Return (X, Y) of the center of cell containing provided text 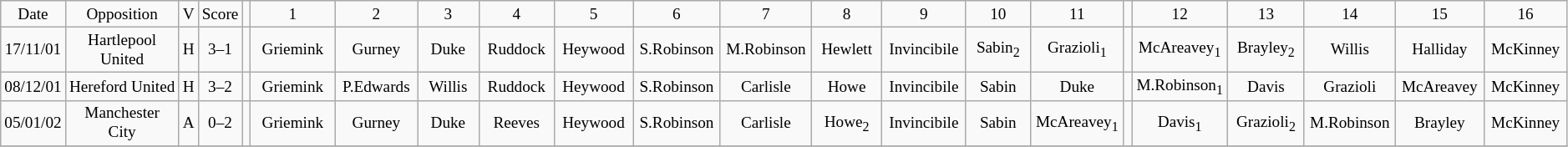
Manchester City (122, 123)
3–1 (221, 49)
1 (292, 14)
Reeves (516, 123)
Howe (847, 86)
5 (593, 14)
Hereford United (122, 86)
Howe2 (847, 123)
12 (1180, 14)
11 (1078, 14)
4 (516, 14)
Grazioli2 (1266, 123)
3 (449, 14)
V (189, 14)
A (189, 123)
Hartlepool United (122, 49)
Date (33, 14)
Davis (1266, 86)
M.Robinson1 (1180, 86)
05/01/02 (33, 123)
Brayley (1439, 123)
6 (677, 14)
2 (376, 14)
15 (1439, 14)
Score (221, 14)
13 (1266, 14)
9 (924, 14)
Hewlett (847, 49)
Davis1 (1180, 123)
Grazioli1 (1078, 49)
8 (847, 14)
10 (998, 14)
3–2 (221, 86)
Grazioli (1350, 86)
16 (1525, 14)
08/12/01 (33, 86)
Opposition (122, 14)
17/11/01 (33, 49)
Sabin2 (998, 49)
Brayley2 (1266, 49)
0–2 (221, 123)
Halliday (1439, 49)
14 (1350, 14)
P.Edwards (376, 86)
7 (765, 14)
McAreavey (1439, 86)
